Return the [x, y] coordinate for the center point of the cell that contains the specified text.  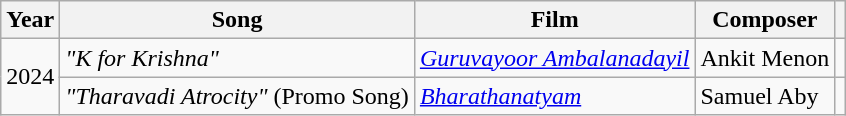
"K for Krishna" [238, 58]
Bharathanatyam [554, 96]
Film [554, 20]
2024 [30, 77]
Ankit Menon [765, 58]
Song [238, 20]
Samuel Aby [765, 96]
Year [30, 20]
Composer [765, 20]
"Tharavadi Atrocity" (Promo Song) [238, 96]
Guruvayoor Ambalanadayil [554, 58]
